Determine the [X, Y] coordinate at the center of the cell enclosing the given text.  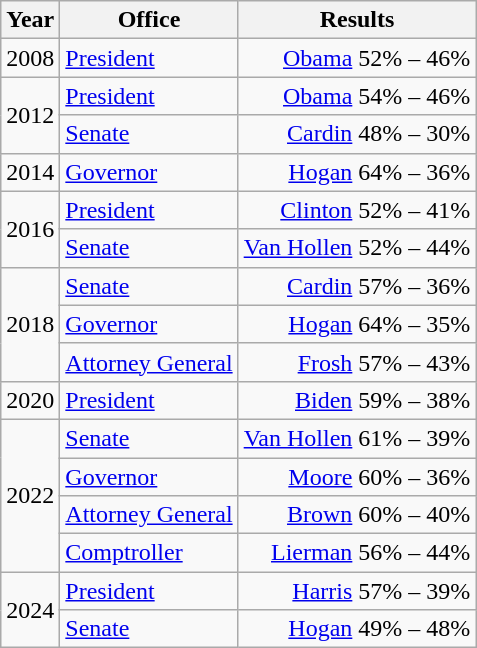
Results [357, 20]
Office [149, 20]
2024 [30, 610]
2008 [30, 58]
Hogan 64% – 36% [357, 172]
Harris 57% – 39% [357, 591]
Cardin 57% – 36% [357, 286]
2022 [30, 495]
Hogan 49% – 48% [357, 629]
2014 [30, 172]
Obama 52% – 46% [357, 58]
2012 [30, 115]
Frosh 57% – 43% [357, 362]
Comptroller [149, 553]
2020 [30, 400]
2018 [30, 324]
Van Hollen 52% – 44% [357, 248]
Year [30, 20]
Lierman 56% – 44% [357, 553]
Brown 60% – 40% [357, 515]
Moore 60% – 36% [357, 477]
2016 [30, 229]
Hogan 64% – 35% [357, 324]
Van Hollen 61% – 39% [357, 438]
Clinton 52% – 41% [357, 210]
Biden 59% – 38% [357, 400]
Obama 54% – 46% [357, 96]
Cardin 48% – 30% [357, 134]
